For the text-containing cell, return its midpoint in (X, Y) coordinate format. 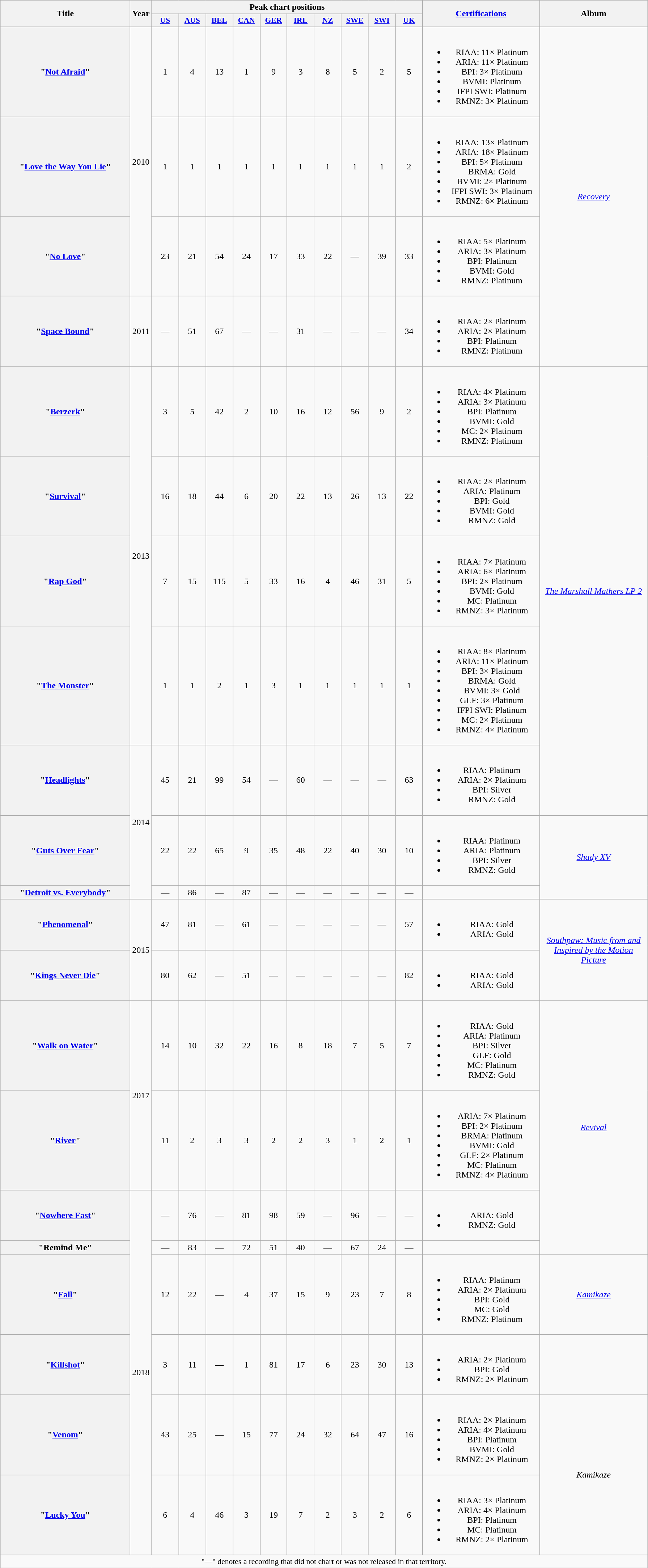
"Remind Me" (65, 1247)
"Lucky You" (65, 1515)
64 (355, 1435)
77 (274, 1435)
2018 (141, 1372)
57 (409, 925)
RIAA: PlatinumARIA: PlatinumBPI: SilverRMNZ: Gold (481, 850)
"Fall" (65, 1294)
35 (274, 850)
72 (247, 1247)
SWI (382, 21)
48 (300, 850)
62 (192, 975)
Title (65, 14)
14 (165, 1045)
NZ (328, 21)
Year (141, 14)
37 (274, 1294)
82 (409, 975)
83 (192, 1247)
59 (300, 1215)
RIAA: 3× PlatinumARIA: 4× PlatinumBPI: PlatinumMC: PlatinumRMNZ: 2× Platinum (481, 1515)
56 (355, 411)
RIAA: PlatinumARIA: 2× PlatinumBPI: GoldMC: GoldRMNZ: Platinum (481, 1294)
Certifications (481, 14)
RIAA: 11× PlatinumARIA: 11× PlatinumBPI: 3× PlatinumBVMI: PlatinumIFPI SWI: PlatinumRMNZ: 3× Platinum (481, 72)
ARIA: 7× PlatinumBPI: 2× PlatinumBRMA: PlatinumBVMI: GoldGLF: 2× PlatinumMC: PlatinumRMNZ: 4× Platinum (481, 1140)
96 (355, 1215)
RIAA: 4× PlatinumARIA: 3× PlatinumBPI: PlatinumBVMI: GoldMC: 2× PlatinumRMNZ: Platinum (481, 411)
34 (409, 331)
60 (300, 780)
Recovery (593, 196)
2014 (141, 822)
"No Love" (65, 256)
Album (593, 14)
98 (274, 1215)
20 (274, 496)
"Detroit vs. Everybody" (65, 892)
65 (219, 850)
44 (219, 496)
39 (382, 256)
RIAA: GoldARIA: PlatinumBPI: SilverGLF: GoldMC: PlatinumRMNZ: Gold (481, 1045)
Shady XV (593, 857)
2015 (141, 950)
ARIA: GoldRMNZ: Gold (481, 1215)
GER (274, 21)
SWE (355, 21)
ARIA: 2× PlatinumBPI: GoldRMNZ: 2× Platinum (481, 1365)
Revival (593, 1128)
99 (219, 780)
"Not Afraid" (65, 72)
"River" (65, 1140)
RIAA: 7× PlatinumARIA: 6× PlatinumBPI: 2× PlatinumBVMI: GoldMC: PlatinumRMNZ: 3× Platinum (481, 581)
2010 (141, 161)
"Space Bound" (65, 331)
RIAA: 2× PlatinumARIA: 2× PlatinumBPI: PlatinumRMNZ: Platinum (481, 331)
RIAA: 8× PlatinumARIA: 11× PlatinumBPI: 3× PlatinumBRMA: GoldBVMI: 3× GoldGLF: 3× PlatinumIFPI SWI: PlatinumMC: 2× PlatinumRMNZ: 4× Platinum (481, 685)
US (165, 21)
RIAA: 2× PlatinumARIA: 4× PlatinumBPI: PlatinumBVMI: GoldRMNZ: 2× Platinum (481, 1435)
"Headlights" (65, 780)
26 (355, 496)
"Kings Never Die" (65, 975)
RIAA: 13× PlatinumARIA: 18× PlatinumBPI: 5× PlatinumBRMA: GoldBVMI: 2× PlatinumIFPI SWI: 3× PlatinumRMNZ: 6× Platinum (481, 166)
"Phenomenal" (65, 925)
61 (247, 925)
86 (192, 892)
"Love the Way You Lie" (65, 166)
RIAA: 2× PlatinumARIA: PlatinumBPI: GoldBVMI: GoldRMNZ: Gold (481, 496)
AUS (192, 21)
BEL (219, 21)
80 (165, 975)
87 (247, 892)
UK (409, 21)
"Berzerk" (65, 411)
"Survival" (65, 496)
"Rap God" (65, 581)
"Killshot" (65, 1365)
42 (219, 411)
76 (192, 1215)
45 (165, 780)
2013 (141, 556)
"The Monster" (65, 685)
"Walk on Water" (65, 1045)
25 (192, 1435)
2011 (141, 331)
The Marshall Mathers LP 2 (593, 591)
115 (219, 581)
"Venom" (65, 1435)
"Guts Over Fear" (65, 850)
CAN (247, 21)
"—" denotes a recording that did not chart or was not released in that territory. (324, 1561)
Southpaw: Music from and Inspired by the Motion Picture (593, 950)
RIAA: 5× PlatinumARIA: 3× PlatinumBPI: PlatinumBVMI: GoldRMNZ: Platinum (481, 256)
19 (274, 1515)
RIAA: PlatinumARIA: 2× PlatinumBPI: SilverRMNZ: Gold (481, 780)
63 (409, 780)
43 (165, 1435)
IRL (300, 21)
2017 (141, 1095)
Peak chart positions (287, 7)
"Nowhere Fast" (65, 1215)
